Scan for the cell matching the given text and deliver its [X, Y] coordinate at center. 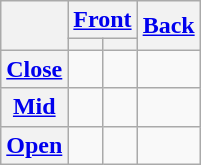
Open [34, 145]
Close [34, 69]
Back [168, 26]
Mid [34, 107]
Front [102, 20]
